Return [x, y] of the center of cell containing provided text 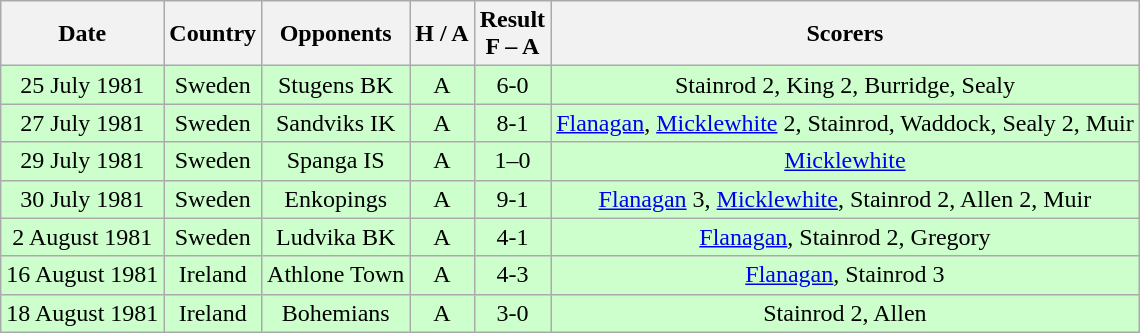
Ludvika BK [336, 237]
Sandviks IK [336, 123]
29 July 1981 [82, 161]
Stainrod 2, King 2, Burridge, Sealy [846, 85]
30 July 1981 [82, 199]
25 July 1981 [82, 85]
Flanagan, Micklewhite 2, Stainrod, Waddock, Sealy 2, Muir [846, 123]
Flanagan, Stainrod 2, Gregory [846, 237]
Opponents [336, 34]
Flanagan, Stainrod 3 [846, 275]
Date [82, 34]
2 August 1981 [82, 237]
Spanga IS [336, 161]
3-0 [512, 313]
Bohemians [336, 313]
27 July 1981 [82, 123]
6-0 [512, 85]
16 August 1981 [82, 275]
ResultF – A [512, 34]
Micklewhite [846, 161]
Stugens BK [336, 85]
4-3 [512, 275]
4-1 [512, 237]
Scorers [846, 34]
18 August 1981 [82, 313]
9-1 [512, 199]
8-1 [512, 123]
Enkopings [336, 199]
Stainrod 2, Allen [846, 313]
Athlone Town [336, 275]
Flanagan 3, Micklewhite, Stainrod 2, Allen 2, Muir [846, 199]
1–0 [512, 161]
Country [213, 34]
H / A [442, 34]
